Find where the given text appears and provide that cell's center as (x, y) coordinate. 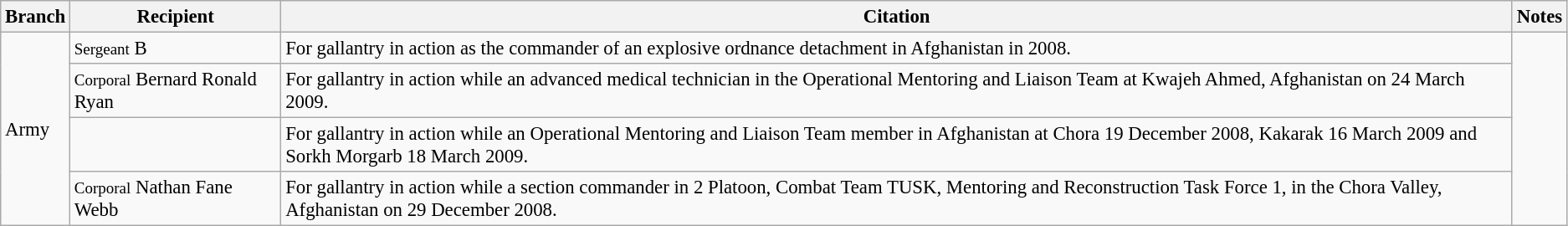
Corporal Bernard Ronald Ryan (176, 90)
Corporal Nathan Fane Webb (176, 199)
Sergeant B (176, 49)
For gallantry in action as the commander of an explosive ordnance detachment in Afghanistan in 2008. (897, 49)
Army (35, 129)
Branch (35, 17)
Notes (1540, 17)
Recipient (176, 17)
Citation (897, 17)
